For the text-containing cell, return its midpoint in [x, y] coordinate format. 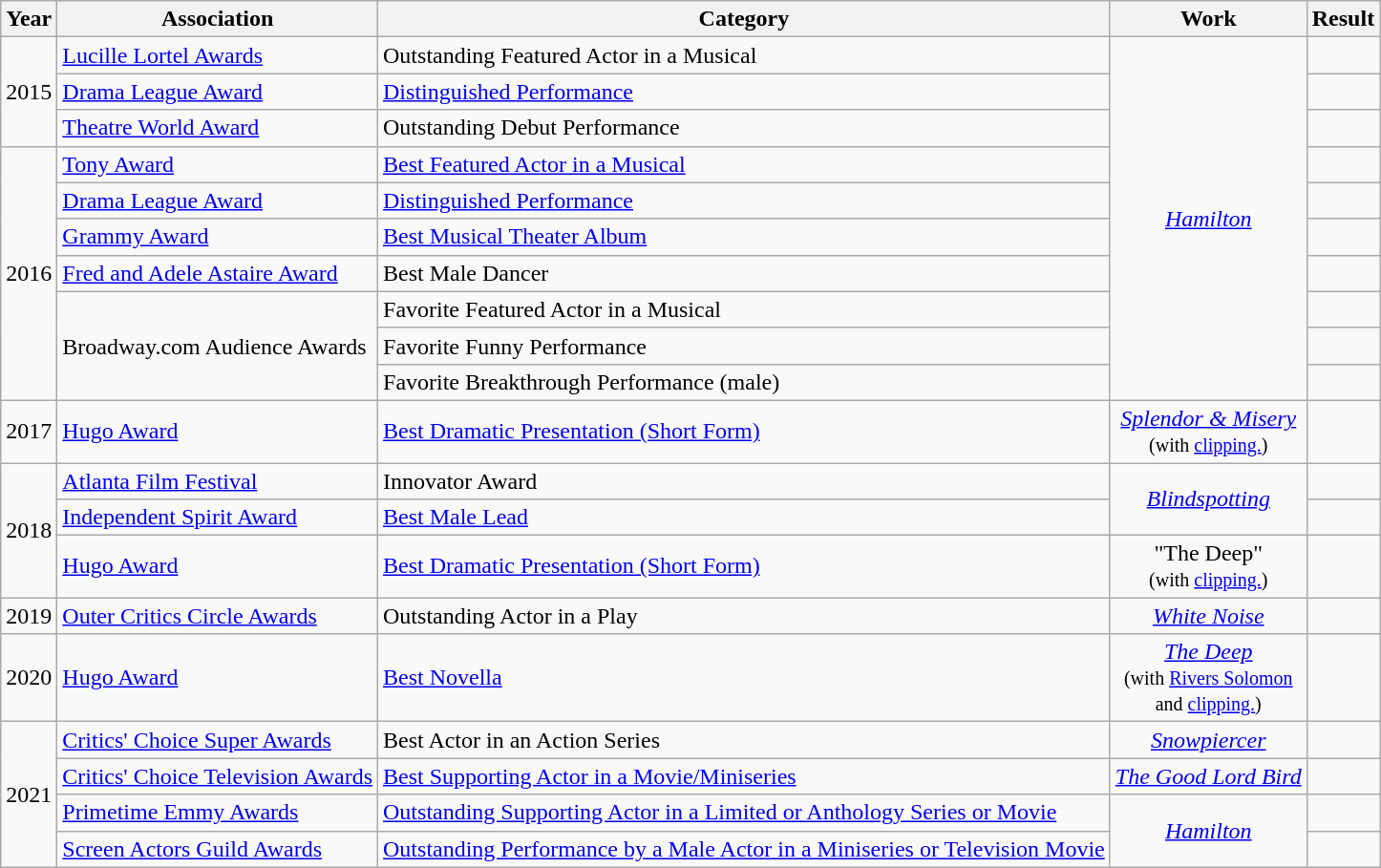
White Noise [1208, 616]
Best Supporting Actor in a Movie/Miniseries [745, 776]
"The Deep"(with clipping.) [1208, 567]
Best Novella [745, 678]
Favorite Breakthrough Performance (male) [745, 382]
Critics' Choice Television Awards [218, 776]
Work [1208, 19]
2018 [29, 529]
Best Musical Theater Album [745, 237]
Year [29, 19]
Outstanding Supporting Actor in a Limited or Anthology Series or Movie [745, 813]
The Deep(with Rivers Solomonand clipping.) [1208, 678]
2017 [29, 432]
Best Actor in an Action Series [745, 740]
Blindspotting [1208, 498]
Best Male Lead [745, 518]
Tony Award [218, 164]
Broadway.com Audience Awards [218, 346]
Outstanding Performance by a Male Actor in a Miniseries or Television Movie [745, 849]
Best Male Dancer [745, 273]
2019 [29, 616]
2015 [29, 92]
Favorite Featured Actor in a Musical [745, 309]
Atlanta Film Festival [218, 480]
Fred and Adele Astaire Award [218, 273]
Grammy Award [218, 237]
Splendor & Misery(with clipping.) [1208, 432]
Best Featured Actor in a Musical [745, 164]
Outstanding Debut Performance [745, 128]
Innovator Award [745, 480]
2021 [29, 794]
Independent Spirit Award [218, 518]
Theatre World Award [218, 128]
Favorite Funny Performance [745, 346]
Category [745, 19]
Critics' Choice Super Awards [218, 740]
Outer Critics Circle Awards [218, 616]
The Good Lord Bird [1208, 776]
Outstanding Actor in a Play [745, 616]
Outstanding Featured Actor in a Musical [745, 55]
Association [218, 19]
Primetime Emmy Awards [218, 813]
Result [1343, 19]
2020 [29, 678]
Lucille Lortel Awards [218, 55]
2016 [29, 273]
Screen Actors Guild Awards [218, 849]
Snowpiercer [1208, 740]
